Detect which cell encompasses the target text, then output its [x, y] center coordinate. 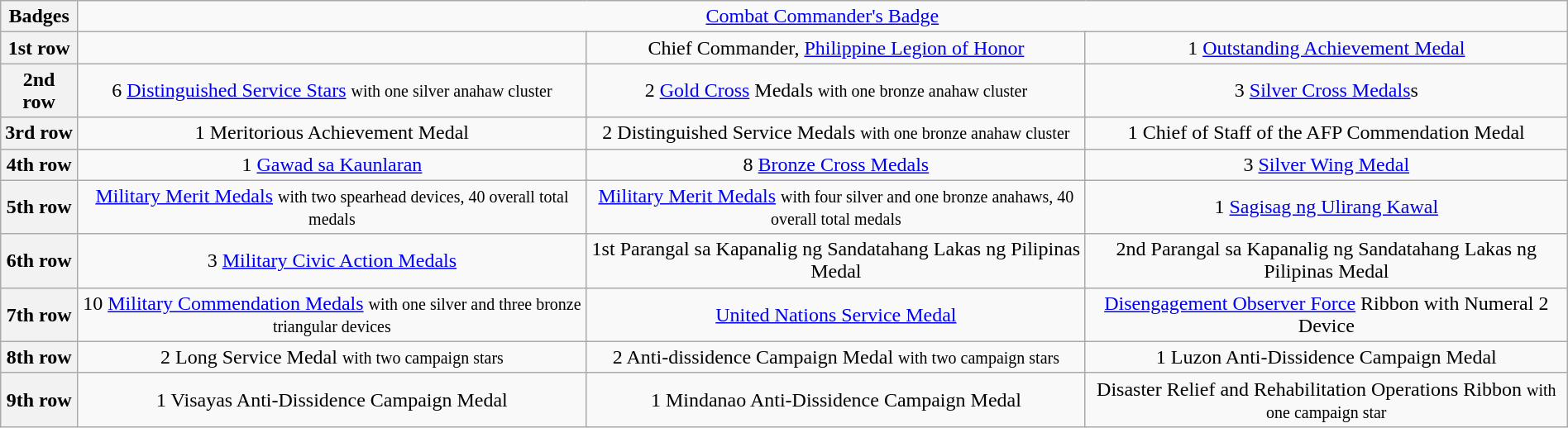
3 Military Civic Action Medals [332, 261]
1 Outstanding Achievement Medal [1327, 48]
6th row [40, 261]
Disaster Relief and Rehabilitation Operations Ribbon with one campaign star [1327, 400]
4th row [40, 164]
1st Parangal sa Kapanalig ng Sandatahang Lakas ng Pilipinas Medal [835, 261]
1 Meritorious Achievement Medal [332, 133]
8 Bronze Cross Medals [835, 164]
2 Anti-dissidence Campaign Medal with two campaign stars [835, 357]
1 Mindanao Anti-Dissidence Campaign Medal [835, 400]
5th row [40, 207]
Military Merit Medals with four silver and one bronze anahaws, 40 overall total medals [835, 207]
Disengagement Observer Force Ribbon with Numeral 2 Device [1327, 314]
10 Military Commendation Medals with one silver and three bronze triangular devices [332, 314]
9th row [40, 400]
7th row [40, 314]
2 Long Service Medal with two campaign stars [332, 357]
1 Gawad sa Kaunlaran [332, 164]
6 Distinguished Service Stars with one silver anahaw cluster [332, 91]
2nd Parangal sa Kapanalig ng Sandatahang Lakas ng Pilipinas Medal [1327, 261]
3 Silver Wing Medal [1327, 164]
Badges [40, 17]
8th row [40, 357]
2nd row [40, 91]
1 Sagisag ng Ulirang Kawal [1327, 207]
United Nations Service Medal [835, 314]
2 Gold Cross Medals with one bronze anahaw cluster [835, 91]
3 Silver Cross Medalss [1327, 91]
Chief Commander, Philippine Legion of Honor [835, 48]
1st row [40, 48]
1 Luzon Anti-Dissidence Campaign Medal [1327, 357]
1 Chief of Staff of the AFP Commendation Medal [1327, 133]
3rd row [40, 133]
Combat Commander's Badge [822, 17]
2 Distinguished Service Medals with one bronze anahaw cluster [835, 133]
Military Merit Medals with two spearhead devices, 40 overall total medals [332, 207]
1 Visayas Anti-Dissidence Campaign Medal [332, 400]
